Provide the [x, y] coordinate of the cell's center where the given text is located.  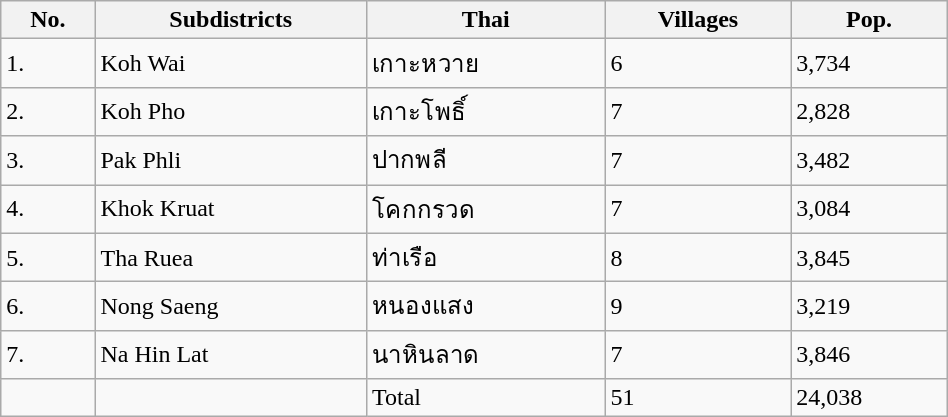
6. [48, 306]
6 [698, 64]
นาหินลาด [486, 354]
Thai [486, 20]
Pop. [869, 20]
ปากพลี [486, 160]
หนองแสง [486, 306]
8 [698, 258]
Koh Pho [231, 112]
51 [698, 398]
Na Hin Lat [231, 354]
2. [48, 112]
โคกกรวด [486, 208]
3,219 [869, 306]
Tha Ruea [231, 258]
No. [48, 20]
Koh Wai [231, 64]
Total [486, 398]
5. [48, 258]
7. [48, 354]
1. [48, 64]
Nong Saeng [231, 306]
เกาะโพธิ์ [486, 112]
ท่าเรือ [486, 258]
Villages [698, 20]
เกาะหวาย [486, 64]
2,828 [869, 112]
Khok Kruat [231, 208]
Pak Phli [231, 160]
3,734 [869, 64]
3,482 [869, 160]
4. [48, 208]
Subdistricts [231, 20]
3. [48, 160]
9 [698, 306]
24,038 [869, 398]
3,845 [869, 258]
3,084 [869, 208]
3,846 [869, 354]
